For the text-containing cell, return its midpoint in (X, Y) coordinate format. 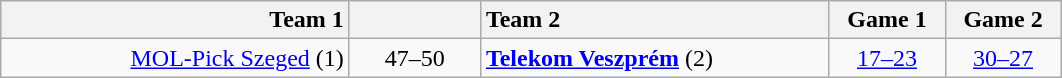
Game 2 (1003, 20)
47–50 (414, 58)
30–27 (1003, 58)
MOL-Pick Szeged (1) (176, 58)
Team 2 (654, 20)
17–23 (887, 58)
Telekom Veszprém (2) (654, 58)
Game 1 (887, 20)
Team 1 (176, 20)
